Return [x, y] of the center of cell containing provided text 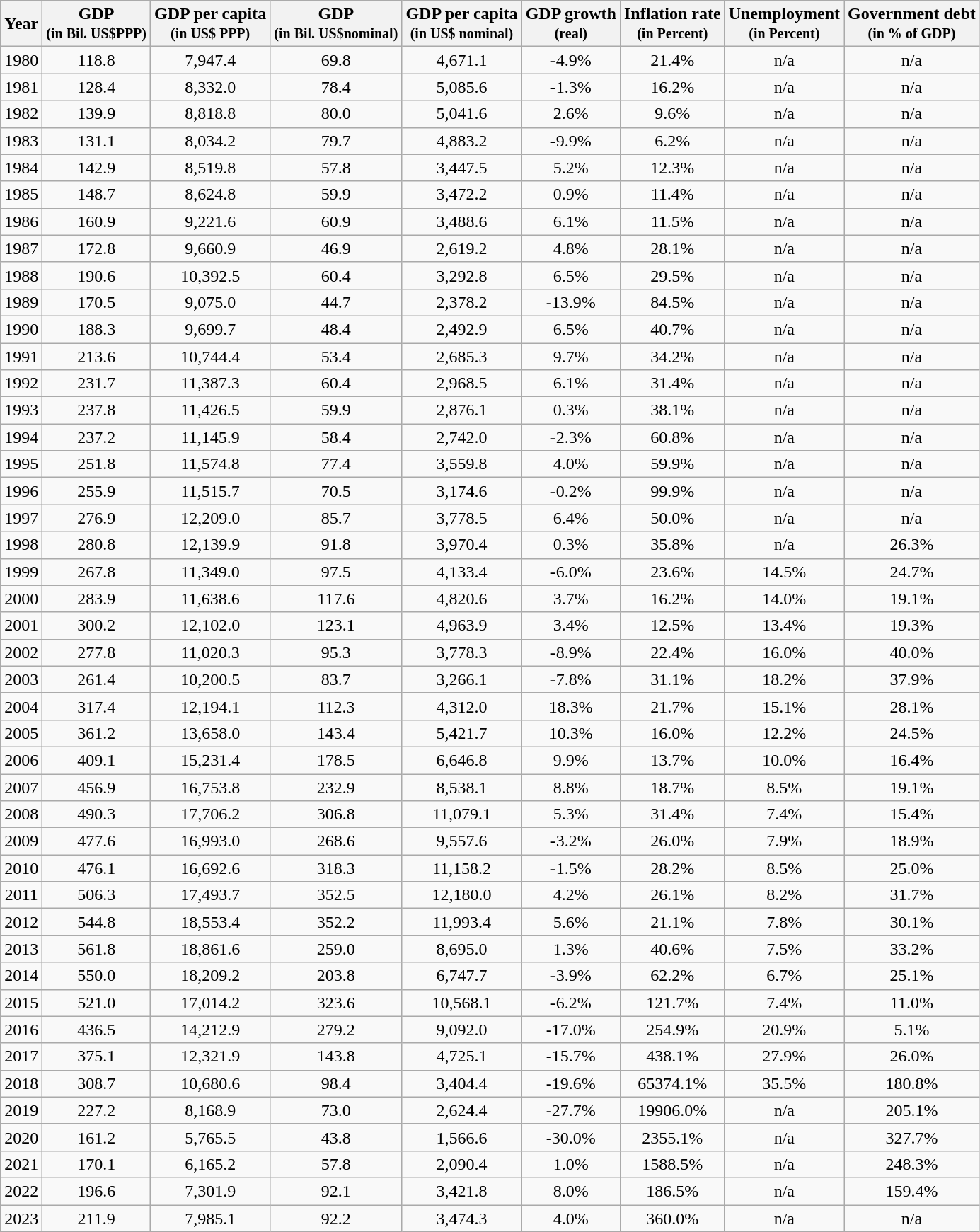
3,472.2 [461, 195]
12.5% [672, 626]
14.0% [784, 599]
2007 [21, 788]
18,861.6 [211, 949]
2023 [21, 1218]
GDP per capita(in US$ PPP) [211, 24]
261.4 [96, 679]
97.5 [336, 572]
4,963.9 [461, 626]
232.9 [336, 788]
18,553.4 [211, 922]
1987 [21, 248]
3,447.5 [461, 168]
6.2% [672, 141]
40.0% [912, 652]
12,102.0 [211, 626]
38.1% [672, 410]
4,671.1 [461, 60]
1,566.6 [461, 1137]
44.7 [336, 302]
3,474.3 [461, 1218]
GDP(in Bil. US$PPP) [96, 24]
1992 [21, 384]
2004 [21, 706]
7,301.9 [211, 1191]
170.1 [96, 1164]
1996 [21, 491]
30.1% [912, 922]
26.3% [912, 545]
2018 [21, 1083]
8,695.0 [461, 949]
178.5 [336, 760]
8,168.9 [211, 1110]
205.1% [912, 1110]
Inflation rate(in Percent) [672, 24]
14.5% [784, 572]
12,321.9 [211, 1057]
1980 [21, 60]
276.9 [96, 518]
-0.2% [570, 491]
1.0% [570, 1164]
128.4 [96, 87]
544.8 [96, 922]
14,212.9 [211, 1030]
21.1% [672, 922]
65374.1% [672, 1083]
16,692.6 [211, 868]
11,349.0 [211, 572]
521.0 [96, 1003]
327.7% [912, 1137]
10.0% [784, 760]
2001 [21, 626]
268.6 [336, 841]
3,970.4 [461, 545]
6.4% [570, 518]
21.4% [672, 60]
436.5 [96, 1030]
2,876.1 [461, 410]
5,041.6 [461, 114]
148.7 [96, 195]
1998 [21, 545]
24.5% [912, 733]
1984 [21, 168]
172.8 [96, 248]
-3.9% [570, 976]
-17.0% [570, 1030]
43.8 [336, 1137]
6,646.8 [461, 760]
2,685.3 [461, 356]
323.6 [336, 1003]
8,538.1 [461, 788]
11,574.8 [211, 464]
231.7 [96, 384]
12,194.1 [211, 706]
40.6% [672, 949]
117.6 [336, 599]
35.8% [672, 545]
-1.3% [570, 87]
13,658.0 [211, 733]
69.8 [336, 60]
5.3% [570, 814]
237.2 [96, 437]
6.7% [784, 976]
1990 [21, 329]
31.1% [672, 679]
352.2 [336, 922]
11,515.7 [211, 491]
251.8 [96, 464]
190.6 [96, 275]
GDP per capita(in US$ nominal) [461, 24]
2,742.0 [461, 437]
-2.3% [570, 437]
476.1 [96, 868]
35.5% [784, 1083]
11,993.4 [461, 922]
186.5% [672, 1191]
2003 [21, 679]
12.2% [784, 733]
-6.0% [570, 572]
5.1% [912, 1030]
18.9% [912, 841]
2015 [21, 1003]
78.4 [336, 87]
2022 [21, 1191]
2355.1% [672, 1137]
3,488.6 [461, 221]
-3.2% [570, 841]
2,090.4 [461, 1164]
-7.8% [570, 679]
17,014.2 [211, 1003]
375.1 [96, 1057]
306.8 [336, 814]
203.8 [336, 976]
92.2 [336, 1218]
255.9 [96, 491]
8,624.8 [211, 195]
60.9 [336, 221]
0.9% [570, 195]
3,421.8 [461, 1191]
2,624.4 [461, 1110]
456.9 [96, 788]
11,638.6 [211, 599]
248.3% [912, 1164]
13.4% [784, 626]
-8.9% [570, 652]
5.2% [570, 168]
142.9 [96, 168]
3.4% [570, 626]
237.8 [96, 410]
2,968.5 [461, 384]
20.9% [784, 1030]
2008 [21, 814]
550.0 [96, 976]
85.7 [336, 518]
50.0% [672, 518]
95.3 [336, 652]
1989 [21, 302]
8,519.8 [211, 168]
3,404.4 [461, 1083]
84.5% [672, 302]
15.1% [784, 706]
11,079.1 [461, 814]
3,266.1 [461, 679]
1588.5% [672, 1164]
561.8 [96, 949]
11,020.3 [211, 652]
3.7% [570, 599]
60.8% [672, 437]
26.1% [672, 895]
8,034.2 [211, 141]
2,378.2 [461, 302]
91.8 [336, 545]
2010 [21, 868]
3,559.8 [461, 464]
22.4% [672, 652]
4,883.2 [461, 141]
267.8 [96, 572]
7.5% [784, 949]
438.1% [672, 1057]
80.0 [336, 114]
211.9 [96, 1218]
477.6 [96, 841]
Government debt(in % of GDP) [912, 24]
1999 [21, 572]
58.4 [336, 437]
1994 [21, 437]
79.7 [336, 141]
48.4 [336, 329]
1988 [21, 275]
9,557.6 [461, 841]
3,778.5 [461, 518]
40.7% [672, 329]
506.3 [96, 895]
1981 [21, 87]
277.8 [96, 652]
12,180.0 [461, 895]
361.2 [96, 733]
2021 [21, 1164]
9,092.0 [461, 1030]
16,993.0 [211, 841]
17,706.2 [211, 814]
23.6% [672, 572]
19906.0% [672, 1110]
3,292.8 [461, 275]
92.1 [336, 1191]
18.3% [570, 706]
11,158.2 [461, 868]
1995 [21, 464]
9.7% [570, 356]
131.1 [96, 141]
18.7% [672, 788]
139.9 [96, 114]
10,568.1 [461, 1003]
24.7% [912, 572]
170.5 [96, 302]
2014 [21, 976]
2005 [21, 733]
4.8% [570, 248]
GDP(in Bil. US$nominal) [336, 24]
160.9 [96, 221]
123.1 [336, 626]
8.2% [784, 895]
53.4 [336, 356]
9,075.0 [211, 302]
490.3 [96, 814]
2009 [21, 841]
99.9% [672, 491]
2,619.2 [461, 248]
283.9 [96, 599]
11.4% [672, 195]
13.7% [672, 760]
3,174.6 [461, 491]
196.6 [96, 1191]
11,426.5 [211, 410]
2006 [21, 760]
59.9% [672, 464]
2011 [21, 895]
254.9% [672, 1030]
8.0% [570, 1191]
259.0 [336, 949]
5.6% [570, 922]
5,765.5 [211, 1137]
279.2 [336, 1030]
15,231.4 [211, 760]
9.9% [570, 760]
77.4 [336, 464]
5,085.6 [461, 87]
4,820.6 [461, 599]
-13.9% [570, 302]
121.7% [672, 1003]
1991 [21, 356]
11.0% [912, 1003]
2017 [21, 1057]
11.5% [672, 221]
17,493.7 [211, 895]
6,747.7 [461, 976]
1983 [21, 141]
9,221.6 [211, 221]
15.4% [912, 814]
2,492.9 [461, 329]
31.7% [912, 895]
5,421.7 [461, 733]
Unemployment(in Percent) [784, 24]
10,744.4 [211, 356]
12,209.0 [211, 518]
1982 [21, 114]
308.7 [96, 1083]
11,387.3 [211, 384]
62.2% [672, 976]
34.2% [672, 356]
10.3% [570, 733]
2020 [21, 1137]
18,209.2 [211, 976]
16.4% [912, 760]
21.7% [672, 706]
143.8 [336, 1057]
227.2 [96, 1110]
-1.5% [570, 868]
6,165.2 [211, 1164]
318.3 [336, 868]
9,699.7 [211, 329]
-9.9% [570, 141]
2.6% [570, 114]
37.9% [912, 679]
7,985.1 [211, 1218]
4,312.0 [461, 706]
4,133.4 [461, 572]
28.2% [672, 868]
18.2% [784, 679]
9,660.9 [211, 248]
7.9% [784, 841]
2013 [21, 949]
27.9% [784, 1057]
19.3% [912, 626]
-27.7% [570, 1110]
352.5 [336, 895]
409.1 [96, 760]
1997 [21, 518]
Year [21, 24]
1985 [21, 195]
4.2% [570, 895]
73.0 [336, 1110]
10,392.5 [211, 275]
-30.0% [570, 1137]
300.2 [96, 626]
118.8 [96, 60]
161.2 [96, 1137]
2019 [21, 1110]
10,200.5 [211, 679]
188.3 [96, 329]
3,778.3 [461, 652]
280.8 [96, 545]
16,753.8 [211, 788]
29.5% [672, 275]
25.1% [912, 976]
46.9 [336, 248]
7.8% [784, 922]
1986 [21, 221]
2002 [21, 652]
10,680.6 [211, 1083]
360.0% [672, 1218]
2016 [21, 1030]
1993 [21, 410]
159.4% [912, 1191]
GDP growth(real) [570, 24]
317.4 [96, 706]
7,947.4 [211, 60]
2000 [21, 599]
33.2% [912, 949]
213.6 [96, 356]
112.3 [336, 706]
8,818.8 [211, 114]
11,145.9 [211, 437]
2012 [21, 922]
-19.6% [570, 1083]
25.0% [912, 868]
8.8% [570, 788]
-15.7% [570, 1057]
8,332.0 [211, 87]
98.4 [336, 1083]
143.4 [336, 733]
9.6% [672, 114]
83.7 [336, 679]
70.5 [336, 491]
1.3% [570, 949]
12.3% [672, 168]
-4.9% [570, 60]
12,139.9 [211, 545]
-6.2% [570, 1003]
4,725.1 [461, 1057]
180.8% [912, 1083]
